Return [x, y] of the center of cell containing provided text 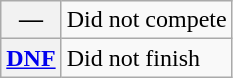
Did not compete [146, 20]
Did not finish [146, 58]
DNF [31, 58]
— [31, 20]
